Determine the [x, y] coordinate at the center of the cell enclosing the given text.  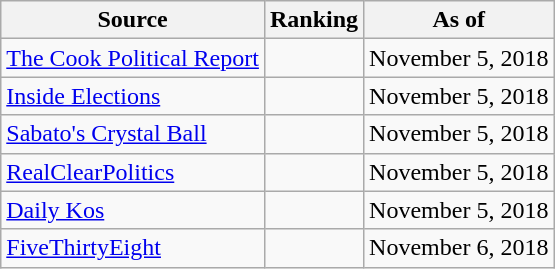
FiveThirtyEight [133, 248]
The Cook Political Report [133, 58]
RealClearPolitics [133, 172]
Daily Kos [133, 210]
Ranking [314, 20]
Sabato's Crystal Ball [133, 134]
November 6, 2018 [459, 248]
Source [133, 20]
Inside Elections [133, 96]
As of [459, 20]
